Pinpoint the cell where the given text exists, returning its (X, Y) midpoint coordinate. 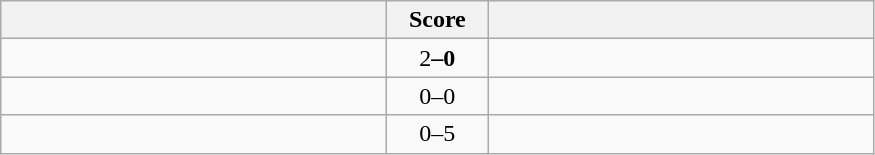
2–0 (438, 58)
0–5 (438, 134)
Score (438, 20)
0–0 (438, 96)
